Return (X, Y) of the center of cell containing provided text 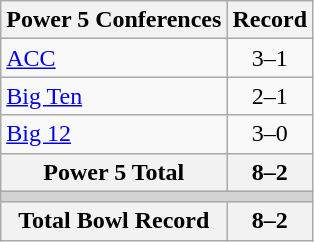
Record (270, 20)
Big Ten (114, 96)
Power 5 Conferences (114, 20)
Power 5 Total (114, 172)
3–0 (270, 134)
3–1 (270, 58)
2–1 (270, 96)
ACC (114, 58)
Total Bowl Record (114, 221)
Big 12 (114, 134)
